From the cell containing the given text, extract its center point as [x, y] coordinate. 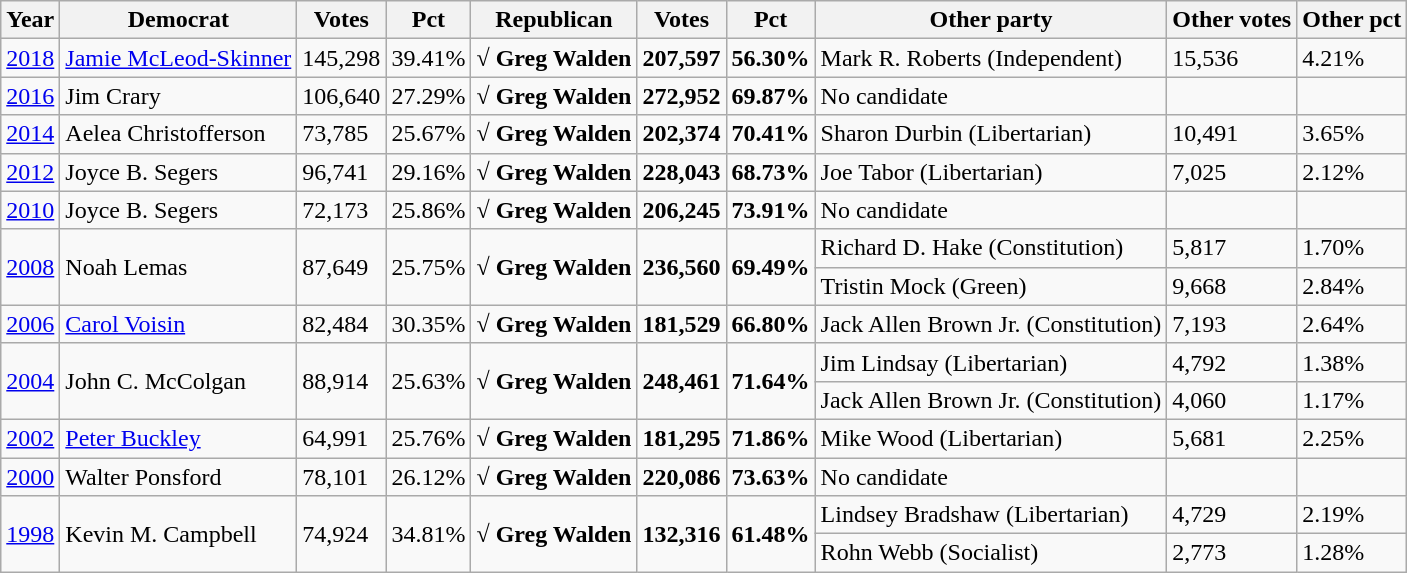
Sharon Durbin (Libertarian) [991, 134]
73,785 [342, 134]
132,316 [682, 534]
Mark R. Roberts (Independent) [991, 58]
29.16% [428, 172]
Tristin Mock (Green) [991, 286]
61.48% [770, 534]
74,924 [342, 534]
5,817 [1232, 248]
Other party [991, 20]
2010 [30, 210]
71.86% [770, 438]
39.41% [428, 58]
66.80% [770, 324]
4,792 [1232, 362]
9,668 [1232, 286]
Joe Tabor (Libertarian) [991, 172]
25.67% [428, 134]
7,025 [1232, 172]
145,298 [342, 58]
Jim Lindsay (Libertarian) [991, 362]
181,529 [682, 324]
2000 [30, 477]
25.63% [428, 381]
220,086 [682, 477]
248,461 [682, 381]
82,484 [342, 324]
2.84% [1352, 286]
202,374 [682, 134]
Mike Wood (Libertarian) [991, 438]
181,295 [682, 438]
73.63% [770, 477]
2006 [30, 324]
4.21% [1352, 58]
96,741 [342, 172]
Noah Lemas [178, 267]
206,245 [682, 210]
228,043 [682, 172]
87,649 [342, 267]
3.65% [1352, 134]
2018 [30, 58]
Lindsey Bradshaw (Libertarian) [991, 515]
27.29% [428, 96]
2008 [30, 267]
236,560 [682, 267]
106,640 [342, 96]
70.41% [770, 134]
30.35% [428, 324]
2.64% [1352, 324]
2.19% [1352, 515]
Year [30, 20]
Jim Crary [178, 96]
68.73% [770, 172]
7,193 [1232, 324]
78,101 [342, 477]
Kevin M. Campbell [178, 534]
4,060 [1232, 400]
2004 [30, 381]
4,729 [1232, 515]
1.17% [1352, 400]
88,914 [342, 381]
207,597 [682, 58]
64,991 [342, 438]
Jamie McLeod-Skinner [178, 58]
1.28% [1352, 553]
34.81% [428, 534]
71.64% [770, 381]
Rohn Webb (Socialist) [991, 553]
Other pct [1352, 20]
2.25% [1352, 438]
15,536 [1232, 58]
Democrat [178, 20]
Other votes [1232, 20]
2002 [30, 438]
272,952 [682, 96]
2,773 [1232, 553]
25.75% [428, 267]
2014 [30, 134]
1.70% [1352, 248]
25.76% [428, 438]
2.12% [1352, 172]
73.91% [770, 210]
69.87% [770, 96]
1998 [30, 534]
Republican [554, 20]
25.86% [428, 210]
Aelea Christofferson [178, 134]
56.30% [770, 58]
5,681 [1232, 438]
69.49% [770, 267]
Peter Buckley [178, 438]
2012 [30, 172]
Walter Ponsford [178, 477]
26.12% [428, 477]
2016 [30, 96]
72,173 [342, 210]
Richard D. Hake (Constitution) [991, 248]
10,491 [1232, 134]
John C. McColgan [178, 381]
Carol Voisin [178, 324]
1.38% [1352, 362]
